Detect which cell encompasses the target text, then output its (X, Y) center coordinate. 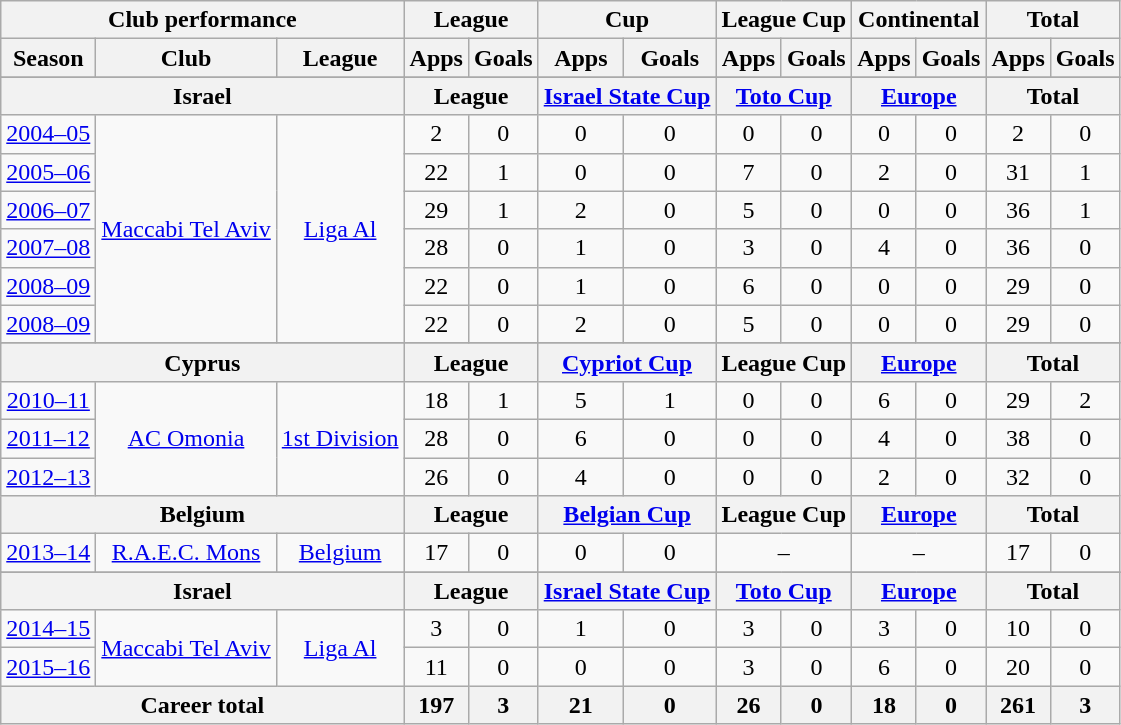
20 (1018, 667)
2004–05 (48, 134)
Continental (919, 20)
R.A.E.C. Mons (186, 553)
261 (1018, 705)
AC Omonia (186, 438)
Cypriot Cup (627, 362)
32 (1018, 477)
2007–08 (48, 248)
Cyprus (202, 362)
Club performance (202, 20)
Season (48, 58)
21 (580, 705)
2012–13 (48, 477)
2006–07 (48, 210)
31 (1018, 172)
38 (1018, 438)
197 (436, 705)
Club (186, 58)
2010–11 (48, 400)
2014–15 (48, 629)
2011–12 (48, 438)
1st Division (340, 438)
11 (436, 667)
2013–14 (48, 553)
2015–16 (48, 667)
7 (748, 172)
Career total (202, 705)
10 (1018, 629)
2005–06 (48, 172)
Cup (627, 20)
Belgian Cup (627, 515)
